Return the (X, Y) coordinate for the center point of the cell that contains the specified text.  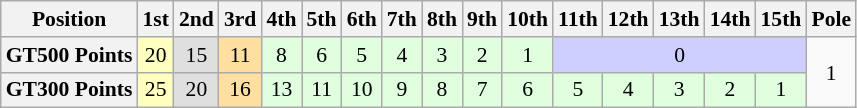
13 (281, 90)
25 (156, 90)
10 (362, 90)
8th (442, 19)
15th (780, 19)
2nd (196, 19)
7 (482, 90)
4th (281, 19)
3rd (240, 19)
GT500 Points (70, 55)
16 (240, 90)
Pole (831, 19)
1st (156, 19)
15 (196, 55)
13th (680, 19)
6th (362, 19)
7th (402, 19)
11th (578, 19)
14th (730, 19)
9th (482, 19)
0 (680, 55)
GT300 Points (70, 90)
5th (322, 19)
12th (628, 19)
Position (70, 19)
10th (528, 19)
9 (402, 90)
